Return (x, y) of the center of cell containing provided text 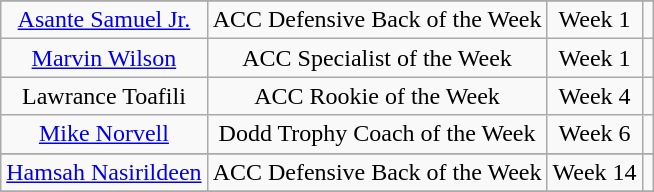
ACC Rookie of the Week (377, 96)
Marvin Wilson (104, 58)
Week 6 (594, 134)
Dodd Trophy Coach of the Week (377, 134)
ACC Specialist of the Week (377, 58)
Asante Samuel Jr. (104, 20)
Hamsah Nasirildeen (104, 172)
Mike Norvell (104, 134)
Week 4 (594, 96)
Lawrance Toafili (104, 96)
Week 14 (594, 172)
